For the text-containing cell, return its midpoint in (X, Y) coordinate format. 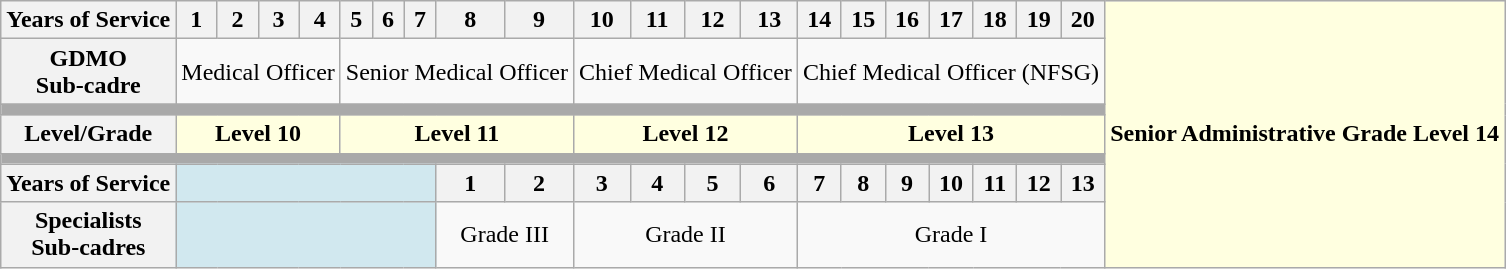
18 (995, 20)
Level 13 (950, 134)
Grade III (505, 234)
19 (1039, 20)
17 (951, 20)
Level 12 (686, 134)
Medical Officer (258, 72)
20 (1083, 20)
15 (863, 20)
Senior Administrative Grade Level 14 (1305, 134)
Chief Medical Officer (686, 72)
Level/Grade (88, 134)
16 (907, 20)
14 (819, 20)
Grade I (950, 234)
SpecialistsSub-cadres (88, 234)
Grade II (686, 234)
Senior Medical Officer (456, 72)
GDMOSub-cadre (88, 72)
Level 11 (456, 134)
Chief Medical Officer (NFSG) (950, 72)
Level 10 (258, 134)
